Locate the cell with the specified text and output its (x, y) center coordinate. 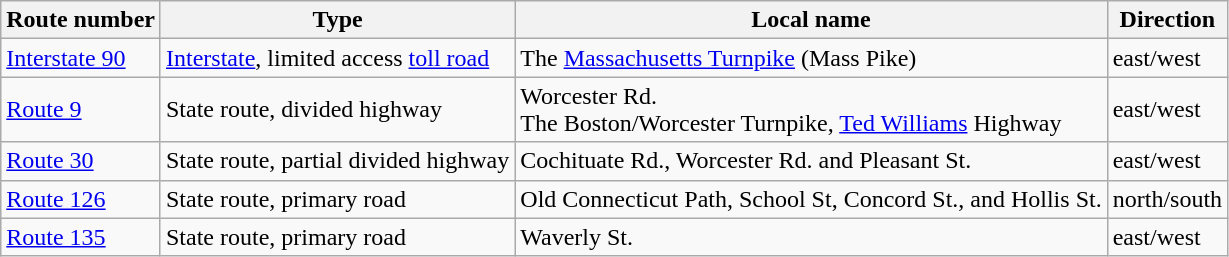
The Massachusetts Turnpike (Mass Pike) (811, 58)
Route number (81, 20)
Route 126 (81, 199)
north/south (1167, 199)
Interstate, limited access toll road (337, 58)
Worcester Rd.The Boston/Worcester Turnpike, Ted Williams Highway (811, 110)
Cochituate Rd., Worcester Rd. and Pleasant St. (811, 161)
State route, partial divided highway (337, 161)
Interstate 90 (81, 58)
Old Connecticut Path, School St, Concord St., and Hollis St. (811, 199)
Route 30 (81, 161)
Waverly St. (811, 237)
Local name (811, 20)
Route 135 (81, 237)
State route, divided highway (337, 110)
Type (337, 20)
Route 9 (81, 110)
Direction (1167, 20)
